Return (x, y) of the center of cell containing provided text 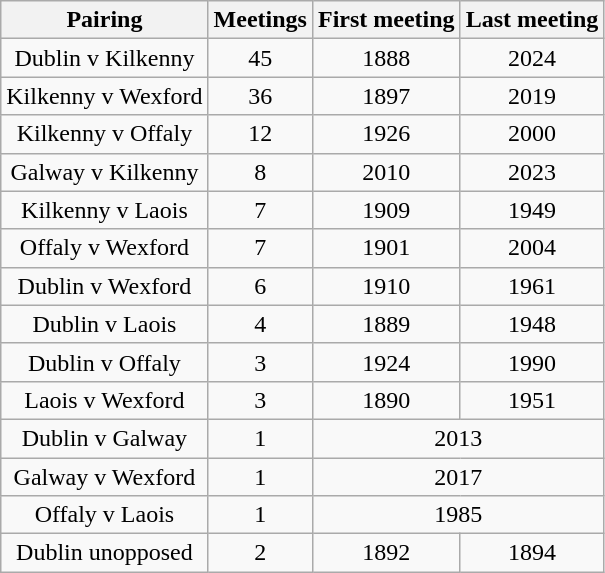
Last meeting (532, 20)
2013 (458, 438)
45 (260, 58)
1888 (386, 58)
1948 (532, 324)
First meeting (386, 20)
1909 (386, 210)
1910 (386, 286)
1949 (532, 210)
1889 (386, 324)
Kilkenny v Wexford (104, 96)
Offaly v Laois (104, 515)
6 (260, 286)
Dublin v Galway (104, 438)
Dublin v Wexford (104, 286)
1892 (386, 553)
1985 (458, 515)
2024 (532, 58)
1926 (386, 134)
Dublin unopposed (104, 553)
Kilkenny v Offaly (104, 134)
Kilkenny v Laois (104, 210)
8 (260, 172)
Dublin v Kilkenny (104, 58)
2010 (386, 172)
1894 (532, 553)
2017 (458, 477)
1990 (532, 362)
1951 (532, 400)
Meetings (260, 20)
12 (260, 134)
2000 (532, 134)
4 (260, 324)
2 (260, 553)
2019 (532, 96)
1924 (386, 362)
Pairing (104, 20)
2004 (532, 248)
2023 (532, 172)
Offaly v Wexford (104, 248)
1897 (386, 96)
36 (260, 96)
Galway v Wexford (104, 477)
Laois v Wexford (104, 400)
Galway v Kilkenny (104, 172)
1901 (386, 248)
Dublin v Offaly (104, 362)
Dublin v Laois (104, 324)
1890 (386, 400)
1961 (532, 286)
